Return the (X, Y) coordinate for the center point of the cell that contains the specified text.  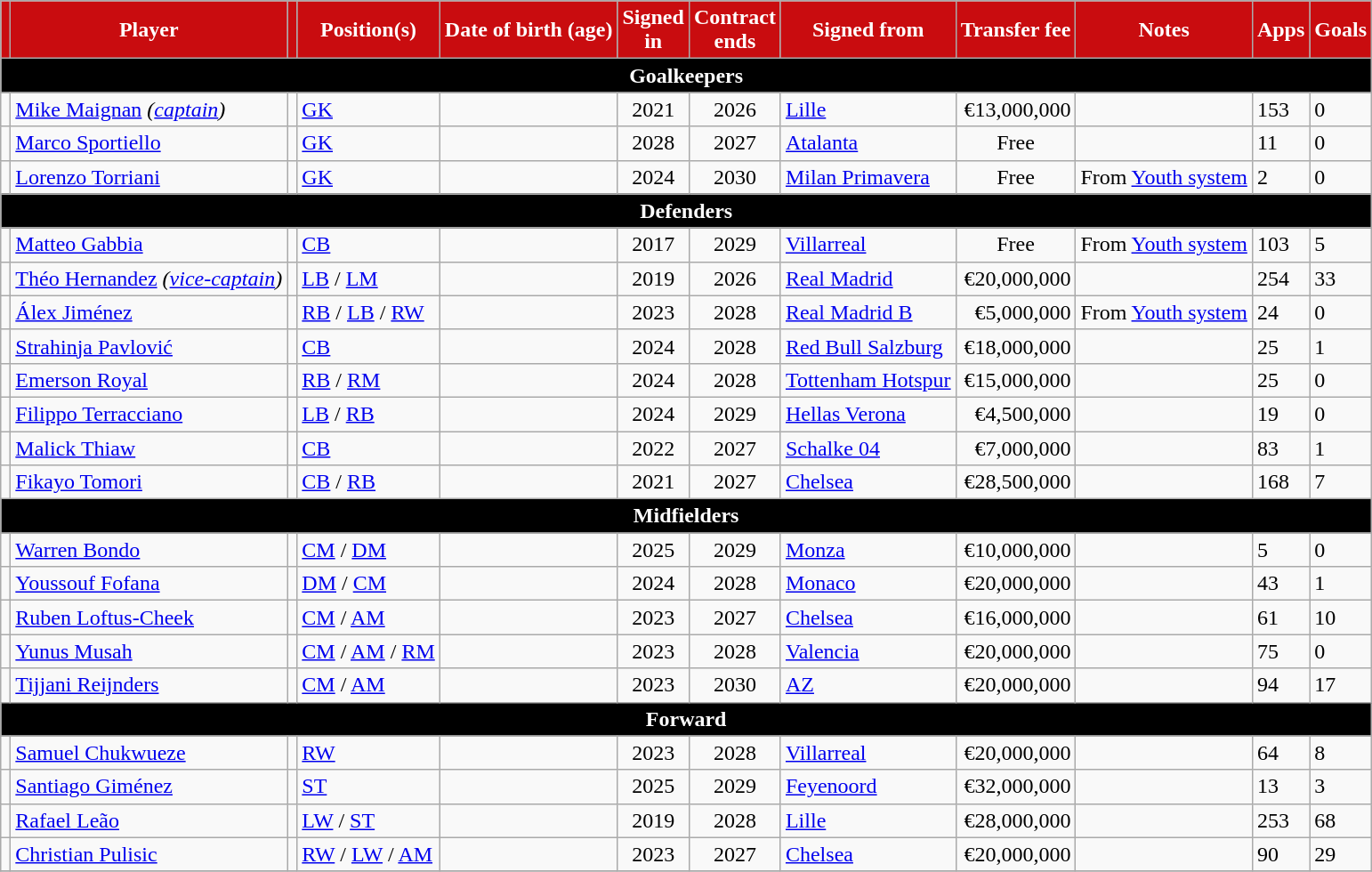
€32,000,000 (1016, 787)
Samuel Chukwueze (149, 753)
8 (1341, 753)
€15,000,000 (1016, 380)
Hellas Verona (868, 414)
RW / LW / AM (368, 854)
83 (1280, 448)
ST (368, 787)
€5,000,000 (1016, 312)
CM / DM (368, 550)
Schalke 04 (868, 448)
Apps (1280, 30)
€28,000,000 (1016, 820)
Yunus Musah (149, 651)
€18,000,000 (1016, 346)
Real Madrid B (868, 312)
Marco Sportiello (149, 143)
LB / RB (368, 414)
Atalanta (868, 143)
Red Bull Salzburg (868, 346)
29 (1341, 854)
Mike Maignan (captain) (149, 109)
Théo Hernandez (vice-captain) (149, 279)
Filippo Terracciano (149, 414)
Feyenoord (868, 787)
Rafael Leão (149, 820)
LB / LM (368, 279)
RB / RM (368, 380)
17 (1341, 685)
Santiago Giménez (149, 787)
43 (1280, 584)
€16,000,000 (1016, 618)
3 (1341, 787)
90 (1280, 854)
Signedin (653, 30)
Lorenzo Torriani (149, 177)
Goalkeepers (687, 76)
Monaco (868, 584)
€13,000,000 (1016, 109)
Monza (868, 550)
Goals (1341, 30)
2017 (653, 245)
Fikayo Tomori (149, 482)
94 (1280, 685)
Real Madrid (868, 279)
Forward (687, 719)
103 (1280, 245)
€28,500,000 (1016, 482)
Matteo Gabbia (149, 245)
Tottenham Hotspur (868, 380)
€4,500,000 (1016, 414)
Notes (1164, 30)
LW / ST (368, 820)
Player (149, 30)
CM / AM / RM (368, 651)
Tijjani Reijnders (149, 685)
Valencia (868, 651)
Defenders (687, 211)
Strahinja Pavlović (149, 346)
DM / CM (368, 584)
Transfer fee (1016, 30)
13 (1280, 787)
CB / RB (368, 482)
Emerson Royal (149, 380)
2022 (653, 448)
AZ (868, 685)
Midfielders (687, 516)
254 (1280, 279)
61 (1280, 618)
64 (1280, 753)
Malick Thiaw (149, 448)
Ruben Loftus-Cheek (149, 618)
RB / LB / RW (368, 312)
€10,000,000 (1016, 550)
RW (368, 753)
253 (1280, 820)
2 (1280, 177)
153 (1280, 109)
19 (1280, 414)
Warren Bondo (149, 550)
68 (1341, 820)
€7,000,000 (1016, 448)
Date of birth (age) (529, 30)
Signed from (868, 30)
24 (1280, 312)
Youssouf Fofana (149, 584)
168 (1280, 482)
11 (1280, 143)
Contractends (735, 30)
Álex Jiménez (149, 312)
Milan Primavera (868, 177)
Position(s) (368, 30)
10 (1341, 618)
Christian Pulisic (149, 854)
75 (1280, 651)
7 (1341, 482)
33 (1341, 279)
